Find where the given text appears and provide that cell's center as [X, Y] coordinate. 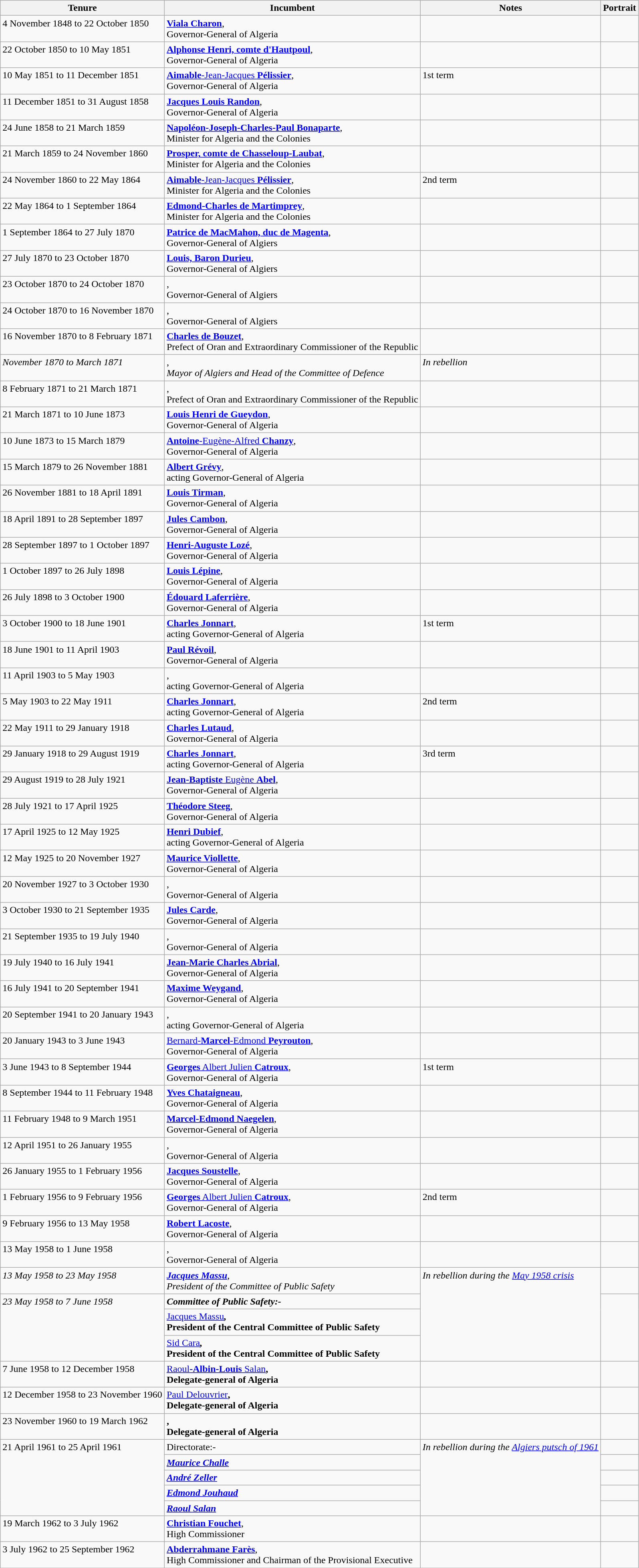
Viala Charon, Governor-General of Algeria [292, 29]
11 February 1948 to 9 March 1951 [83, 1124]
28 July 1921 to 17 April 1925 [83, 811]
10 June 1873 to 15 March 1879 [83, 446]
16 July 1941 to 20 September 1941 [83, 993]
Jean-Marie Charles Abrial, Governor-General of Algeria [292, 968]
Aimable-Jean-Jacques Pélissier, Minister for Algeria and the Colonies [292, 185]
21 March 1871 to 10 June 1873 [83, 420]
3 June 1943 to 8 September 1944 [83, 1072]
9 February 1956 to 13 May 1958 [83, 1228]
Notes [510, 8]
8 September 1944 to 11 February 1948 [83, 1098]
Jacques Louis Randon, Governor-General of Algeria [292, 107]
Patrice de MacMahon, duc de Magenta, Governor-General of Algiers [292, 237]
26 November 1881 to 18 April 1891 [83, 498]
Prosper, comte de Chasseloup-Laubat, Minister for Algeria and the Colonies [292, 159]
20 November 1927 to 3 October 1930 [83, 889]
Maurice Viollette, Governor-General of Algeria [292, 864]
Paul Delouvrier, Delegate-general of Algeria [292, 1400]
10 May 1851 to 11 December 1851 [83, 81]
23 November 1960 to 19 March 1962 [83, 1426]
23 May 1958 to 7 June 1958 [83, 1327]
3 October 1930 to 21 September 1935 [83, 916]
Théodore Steeg, Governor-General of Algeria [292, 811]
11 December 1851 to 31 August 1858 [83, 107]
Edmond-Charles de Martimprey, Minister for Algeria and the Colonies [292, 211]
Édouard Laferrière, Governor-General of Algeria [292, 602]
3 October 1900 to 18 June 1901 [83, 629]
29 January 1918 to 29 August 1919 [83, 759]
Directorate:- [292, 1447]
Christian Fouchet, High Commissioner [292, 1529]
Committee of Public Safety:- [292, 1301]
Robert Lacoste, Governor-General of Algeria [292, 1228]
1 September 1864 to 27 July 1870 [83, 237]
Edmond Jouhaud [292, 1493]
16 November 1870 to 8 February 1871 [83, 342]
Incumbent [292, 8]
26 July 1898 to 3 October 1900 [83, 602]
7 June 1958 to 12 December 1958 [83, 1374]
Jules Carde, Governor-General of Algeria [292, 916]
17 April 1925 to 12 May 1925 [83, 837]
Maurice Challe [292, 1462]
20 January 1943 to 3 June 1943 [83, 1046]
Bernard-Marcel-Edmond Peyrouton, Governor-General of Algeria [292, 1046]
Charles de Bouzet, Prefect of Oran and Extraordinary Commissioner of the Republic [292, 342]
Charles Lutaud, Governor-General of Algeria [292, 733]
29 August 1919 to 28 July 1921 [83, 785]
, Mayor of Algiers and Head of the Committee of Defence [292, 368]
André Zeller [292, 1477]
18 April 1891 to 28 September 1897 [83, 524]
Abderrahmane Farès, High Commissioner and Chairman of the Provisional Executive [292, 1555]
22 May 1864 to 1 September 1864 [83, 211]
Raoul Salan [292, 1508]
Sid Cara, President of the Central Committee of Public Safety [292, 1348]
5 May 1903 to 22 May 1911 [83, 706]
24 June 1858 to 21 March 1859 [83, 133]
Antoine-Eugène-Alfred Chanzy, Governor-General of Algeria [292, 446]
Louis, Baron Durieu, Governor-General of Algiers [292, 263]
1 February 1956 to 9 February 1956 [83, 1203]
Jules Cambon, Governor-General of Algeria [292, 524]
3rd term [510, 759]
12 December 1958 to 23 November 1960 [83, 1400]
18 June 1901 to 11 April 1903 [83, 654]
15 March 1879 to 26 November 1881 [83, 472]
13 May 1958 to 23 May 1958 [83, 1281]
24 November 1860 to 22 May 1864 [83, 185]
Jacques Massu, President of the Committee of Public Safety [292, 1281]
Alphonse Henri, comte d'Hautpoul, Governor-General of Algeria [292, 55]
21 March 1859 to 24 November 1860 [83, 159]
Aimable-Jean-Jacques Pélissier, Governor-General of Algeria [292, 81]
1 October 1897 to 26 July 1898 [83, 577]
3 July 1962 to 25 September 1962 [83, 1555]
Paul Révoil, Governor-General of Algeria [292, 654]
27 July 1870 to 23 October 1870 [83, 263]
Portrait [620, 8]
Jacques Massu, President of the Central Committee of Public Safety [292, 1322]
Tenure [83, 8]
In rebellion [510, 368]
28 September 1897 to 1 October 1897 [83, 550]
Maxime Weygand, Governor-General of Algeria [292, 993]
22 October 1850 to 10 May 1851 [83, 55]
26 January 1955 to 1 February 1956 [83, 1176]
23 October 1870 to 24 October 1870 [83, 289]
, Prefect of Oran and Extraordinary Commissioner of the Republic [292, 394]
Yves Chataigneau, Governor-General of Algeria [292, 1098]
8 February 1871 to 21 March 1871 [83, 394]
24 October 1870 to 16 November 1870 [83, 315]
Louis Henri de Gueydon, Governor-General of Algeria [292, 420]
11 April 1903 to 5 May 1903 [83, 681]
21 April 1961 to 25 April 1961 [83, 1477]
Napoléon-Joseph-Charles-Paul Bonaparte, Minister for Algeria and the Colonies [292, 133]
21 September 1935 to 19 July 1940 [83, 941]
Henri-Auguste Lozé, Governor-General of Algeria [292, 550]
Louis Lépine, Governor-General of Algeria [292, 577]
In rebellion during the Algiers putsch of 1961 [510, 1477]
22 May 1911 to 29 January 1918 [83, 733]
Jean-Baptiste Eugène Abel, Governor-General of Algeria [292, 785]
19 March 1962 to 3 July 1962 [83, 1529]
12 May 1925 to 20 November 1927 [83, 864]
November 1870 to March 1871 [83, 368]
Louis Tirman, Governor-General of Algeria [292, 498]
Albert Grévy, acting Governor-General of Algeria [292, 472]
Henri Dubief, acting Governor-General of Algeria [292, 837]
19 July 1940 to 16 July 1941 [83, 968]
Marcel-Edmond Naegelen, Governor-General of Algeria [292, 1124]
, Delegate-general of Algeria [292, 1426]
In rebellion during the May 1958 crisis [510, 1314]
12 April 1951 to 26 January 1955 [83, 1150]
Jacques Soustelle, Governor-General of Algeria [292, 1176]
20 September 1941 to 20 January 1943 [83, 1020]
4 November 1848 to 22 October 1850 [83, 29]
13 May 1958 to 1 June 1958 [83, 1255]
Raoul-Albin-Louis Salan, Delegate-general of Algeria [292, 1374]
